Find where the given text appears and provide that cell's center as (X, Y) coordinate. 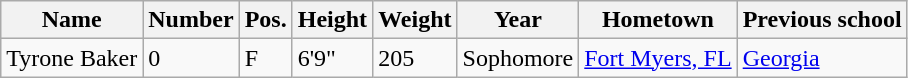
Previous school (822, 20)
Weight (415, 20)
6'9" (332, 58)
Tyrone Baker (72, 58)
205 (415, 58)
Sophomore (518, 58)
Name (72, 20)
Pos. (266, 20)
Year (518, 20)
Hometown (658, 20)
0 (191, 58)
Number (191, 20)
Fort Myers, FL (658, 58)
F (266, 58)
Height (332, 20)
Georgia (822, 58)
